From the cell containing the given text, extract its center point as [X, Y] coordinate. 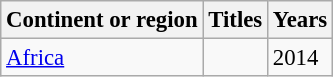
Continent or region [102, 20]
2014 [300, 58]
Africa [102, 58]
Years [300, 20]
Titles [236, 20]
